Pinpoint the cell where the given text exists, returning its (x, y) midpoint coordinate. 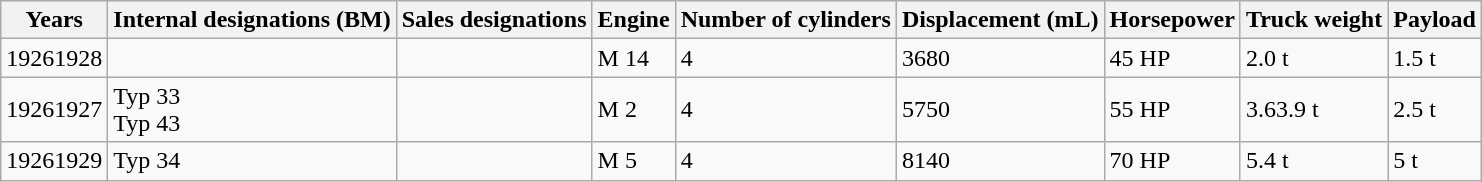
Payload (1435, 20)
Typ 34 (252, 161)
Horsepower (1172, 20)
Sales designations (494, 20)
19261927 (54, 110)
3680 (1000, 58)
70 HP (1172, 161)
45 HP (1172, 58)
19261929 (54, 161)
Internal designations (BM) (252, 20)
Typ 33Typ 43 (252, 110)
Number of cylinders (786, 20)
M 5 (634, 161)
2.5 t (1435, 110)
M 2 (634, 110)
Engine (634, 20)
M 14 (634, 58)
3.63.9 t (1314, 110)
5 t (1435, 161)
19261928 (54, 58)
2.0 t (1314, 58)
5750 (1000, 110)
Truck weight (1314, 20)
Years (54, 20)
Displacement (mL) (1000, 20)
8140 (1000, 161)
1.5 t (1435, 58)
55 HP (1172, 110)
5.4 t (1314, 161)
